Search for the cell housing the specified text and yield its [X, Y] center coordinate. 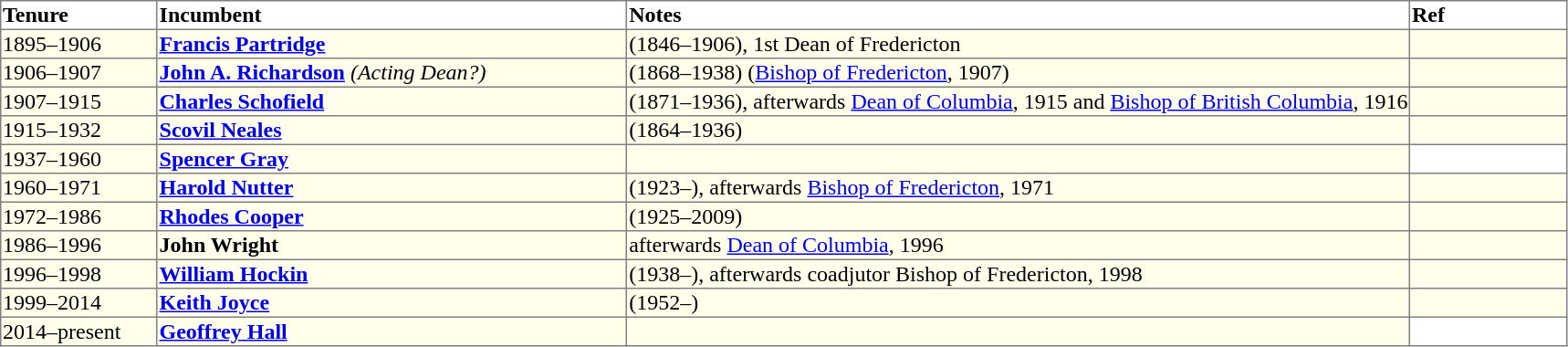
1915–1932 [79, 131]
(1925–2009) [1019, 216]
Notes [1019, 16]
Ref [1489, 16]
1937–1960 [79, 159]
William Hockin [392, 274]
Keith Joyce [392, 303]
1999–2014 [79, 303]
Tenure [79, 16]
Scovil Neales [392, 131]
Spencer Gray [392, 159]
(1864–1936) [1019, 131]
Incumbent [392, 16]
Harold Nutter [392, 188]
1907–1915 [79, 101]
1960–1971 [79, 188]
1986–1996 [79, 246]
John A. Richardson (Acting Dean?) [392, 73]
2014–present [79, 331]
(1868–1938) (Bishop of Fredericton, 1907) [1019, 73]
1895–1906 [79, 44]
Francis Partridge [392, 44]
Rhodes Cooper [392, 216]
afterwards Dean of Columbia, 1996 [1019, 246]
John Wright [392, 246]
Charles Schofield [392, 101]
Geoffrey Hall [392, 331]
1996–1998 [79, 274]
(1846–1906), 1st Dean of Fredericton [1019, 44]
(1938–), afterwards coadjutor Bishop of Fredericton, 1998 [1019, 274]
(1923–), afterwards Bishop of Fredericton, 1971 [1019, 188]
(1871–1936), afterwards Dean of Columbia, 1915 and Bishop of British Columbia, 1916 [1019, 101]
(1952–) [1019, 303]
1972–1986 [79, 216]
1906–1907 [79, 73]
